Capture the cell that displays the provided text and extract its [X, Y] central coordinate. 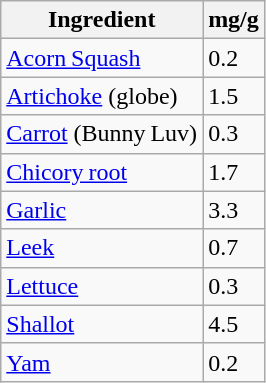
4.5 [234, 324]
1.7 [234, 172]
Carrot (Bunny Luv) [102, 134]
Chicory root [102, 172]
1.5 [234, 96]
Garlic [102, 210]
Lettuce [102, 286]
Artichoke (globe) [102, 96]
0.7 [234, 248]
mg/g [234, 20]
Shallot [102, 324]
Yam [102, 362]
Ingredient [102, 20]
Leek [102, 248]
Acorn Squash [102, 58]
3.3 [234, 210]
